Provide the (x, y) coordinate of the cell's center where the given text is located.  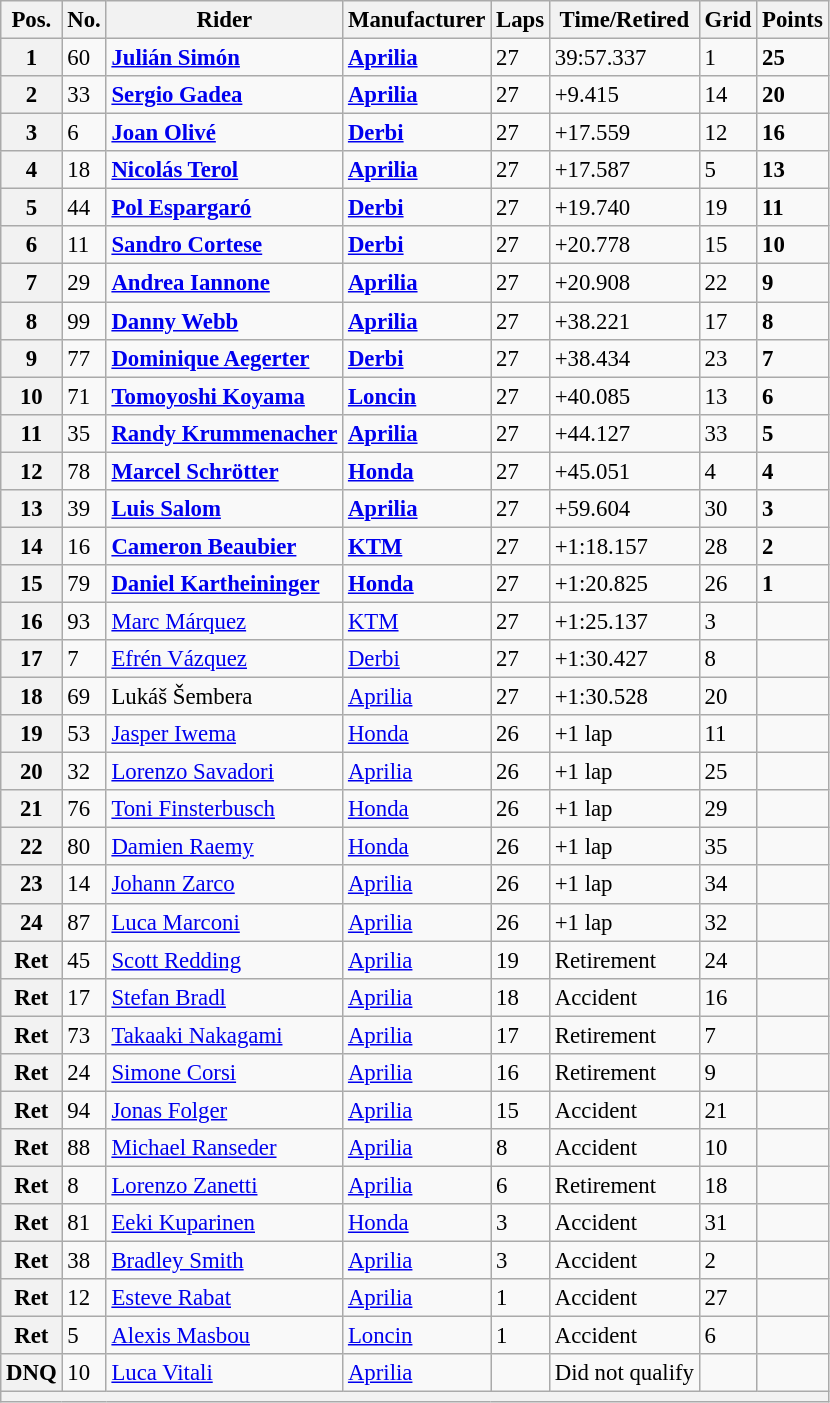
39 (84, 509)
+38.221 (624, 321)
+20.778 (624, 245)
78 (84, 471)
Julián Simón (224, 58)
93 (84, 621)
Takaaki Nakagami (224, 1035)
88 (84, 1148)
+1:30.528 (624, 697)
Michael Ranseder (224, 1148)
Sergio Gadea (224, 95)
+1:25.137 (624, 621)
DNQ (32, 1373)
Dominique Aegerter (224, 358)
Alexis Masbou (224, 1336)
Points (792, 20)
+1:30.427 (624, 659)
Stefan Bradl (224, 997)
Efrén Vázquez (224, 659)
Lorenzo Zanetti (224, 1185)
Pos. (32, 20)
87 (84, 922)
39:57.337 (624, 58)
Simone Corsi (224, 1073)
71 (84, 396)
Marc Márquez (224, 621)
38 (84, 1261)
80 (84, 847)
Danny Webb (224, 321)
81 (84, 1223)
53 (84, 734)
+1:20.825 (624, 584)
Marcel Schrötter (224, 471)
Jonas Folger (224, 1110)
44 (84, 208)
+59.604 (624, 509)
Andrea Iannone (224, 283)
60 (84, 58)
Did not qualify (624, 1373)
+17.559 (624, 133)
73 (84, 1035)
99 (84, 321)
+20.908 (624, 283)
Bradley Smith (224, 1261)
Luis Salom (224, 509)
Toni Finsterbusch (224, 809)
Randy Krummenacher (224, 433)
Manufacturer (417, 20)
Tomoyoshi Koyama (224, 396)
Damien Raemy (224, 847)
Eeki Kuparinen (224, 1223)
Cameron Beaubier (224, 546)
Nicolás Terol (224, 170)
Laps (520, 20)
+1:18.157 (624, 546)
Daniel Kartheininger (224, 584)
77 (84, 358)
69 (84, 697)
+19.740 (624, 208)
+9.415 (624, 95)
94 (84, 1110)
Lorenzo Savadori (224, 772)
Luca Vitali (224, 1373)
Jasper Iwema (224, 734)
Grid (728, 20)
+44.127 (624, 433)
Sandro Cortese (224, 245)
31 (728, 1223)
Luca Marconi (224, 922)
No. (84, 20)
Time/Retired (624, 20)
+40.085 (624, 396)
76 (84, 809)
Johann Zarco (224, 885)
Joan Olivé (224, 133)
Esteve Rabat (224, 1298)
Scott Redding (224, 960)
79 (84, 584)
+45.051 (624, 471)
34 (728, 885)
Lukáš Šembera (224, 697)
Pol Espargaró (224, 208)
+17.587 (624, 170)
Rider (224, 20)
+38.434 (624, 358)
45 (84, 960)
30 (728, 509)
28 (728, 546)
